Capture the cell that displays the provided text and extract its [X, Y] central coordinate. 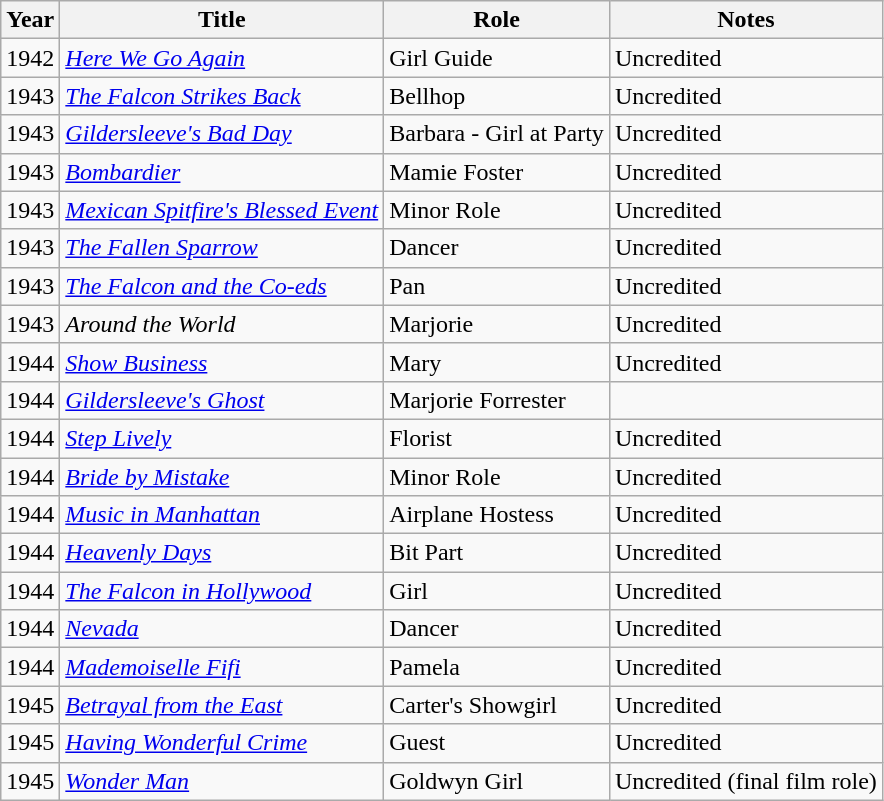
Title [222, 20]
Bombardier [222, 172]
Uncredited (final film role) [746, 781]
Barbara - Girl at Party [497, 134]
Show Business [222, 362]
Bellhop [497, 96]
Year [30, 20]
The Falcon and the Co-eds [222, 286]
Marjorie Forrester [497, 400]
Here We Go Again [222, 58]
Bride by Mistake [222, 477]
Pan [497, 286]
1942 [30, 58]
Pamela [497, 667]
Mademoiselle Fifi [222, 667]
Girl [497, 591]
Goldwyn Girl [497, 781]
Girl Guide [497, 58]
Role [497, 20]
Mexican Spitfire's Blessed Event [222, 210]
Airplane Hostess [497, 515]
Wonder Man [222, 781]
Guest [497, 743]
Gildersleeve's Ghost [222, 400]
Nevada [222, 629]
Carter's Showgirl [497, 705]
Betrayal from the East [222, 705]
Bit Part [497, 553]
Florist [497, 438]
Step Lively [222, 438]
Mary [497, 362]
Around the World [222, 324]
Marjorie [497, 324]
Having Wonderful Crime [222, 743]
Music in Manhattan [222, 515]
The Falcon in Hollywood [222, 591]
Notes [746, 20]
Gildersleeve's Bad Day [222, 134]
The Falcon Strikes Back [222, 96]
Mamie Foster [497, 172]
Heavenly Days [222, 553]
The Fallen Sparrow [222, 248]
